Detect which cell encompasses the target text, then output its [x, y] center coordinate. 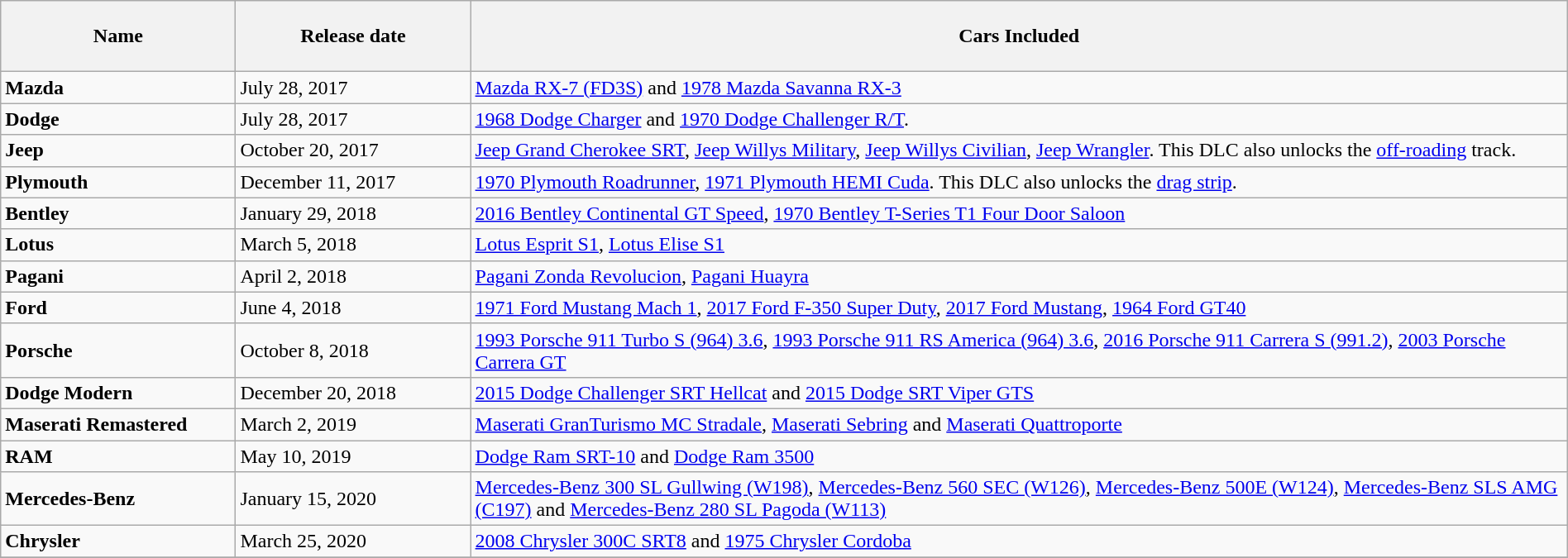
Dodge [118, 119]
December 11, 2017 [353, 182]
Jeep Grand Cherokee SRT, Jeep Willys Military, Jeep Willys Civilian, Jeep Wrangler. This DLC also unlocks the off-roading track. [1019, 150]
2008 Chrysler 300C SRT8 and 1975 Chrysler Cordoba [1019, 541]
March 5, 2018 [353, 245]
Plymouth [118, 182]
Maserati GranTurismo MC Stradale, Maserati Sebring and Maserati Quattroporte [1019, 424]
1970 Plymouth Roadrunner, 1971 Plymouth HEMI Cuda. This DLC also unlocks the drag strip. [1019, 182]
Maserati Remastered [118, 424]
Cars Included [1019, 36]
1993 Porsche 911 Turbo S (964) 3.6, 1993 Porsche 911 RS America (964) 3.6, 2016 Porsche 911 Carrera S (991.2), 2003 Porsche Carrera GT [1019, 351]
January 29, 2018 [353, 213]
Dodge Ram SRT-10 and Dodge Ram 3500 [1019, 455]
March 2, 2019 [353, 424]
Porsche [118, 351]
Pagani Zonda Revolucion, Pagani Huayra [1019, 276]
Mercedes-Benz [118, 499]
Chrysler [118, 541]
Lotus [118, 245]
Dodge Modern [118, 393]
Bentley [118, 213]
Name [118, 36]
RAM [118, 455]
April 2, 2018 [353, 276]
Mazda [118, 88]
1968 Dodge Charger and 1970 Dodge Challenger R/T. [1019, 119]
May 10, 2019 [353, 455]
Pagani [118, 276]
June 4, 2018 [353, 308]
Release date [353, 36]
Jeep [118, 150]
Lotus Esprit S1, Lotus Elise S1 [1019, 245]
October 8, 2018 [353, 351]
January 15, 2020 [353, 499]
Mazda RX-7 (FD3S) and 1978 Mazda Savanna RX-3 [1019, 88]
Ford [118, 308]
October 20, 2017 [353, 150]
December 20, 2018 [353, 393]
2016 Bentley Continental GT Speed, 1970 Bentley T-Series T1 Four Door Saloon [1019, 213]
1971 Ford Mustang Mach 1, 2017 Ford F-350 Super Duty, 2017 Ford Mustang, 1964 Ford GT40 [1019, 308]
2015 Dodge Challenger SRT Hellcat and 2015 Dodge SRT Viper GTS [1019, 393]
March 25, 2020 [353, 541]
